Capture the cell that displays the provided text and extract its (x, y) central coordinate. 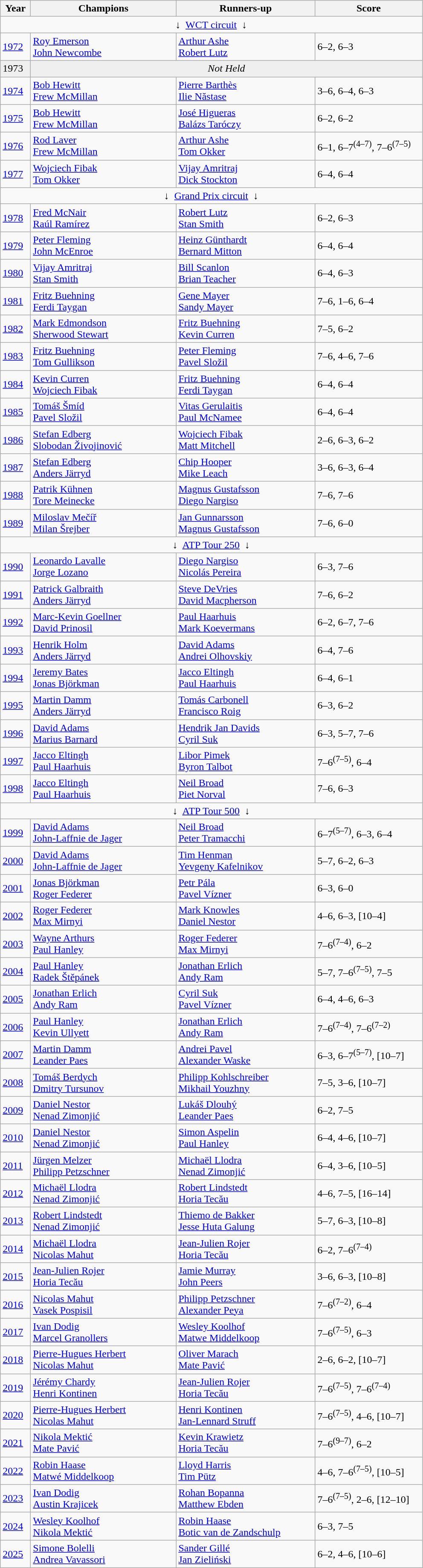
2008 (15, 1082)
1998 (15, 789)
6–3, 5–7, 7–6 (368, 733)
7–6(7–5), 6–4 (368, 761)
Nicolas Mahut Vasek Pospisil (103, 1305)
2010 (15, 1137)
Rohan Bopanna Matthew Ebden (246, 1498)
3–6, 6–3, [10–8] (368, 1276)
7–6(7–5), 4–6, [10–7] (368, 1415)
↓ ATP Tour 250 ↓ (211, 545)
David Adams Marius Barnard (103, 733)
1990 (15, 567)
1991 (15, 594)
Andrei Pavel Alexander Waske (246, 1055)
2007 (15, 1055)
6–4, 6–1 (368, 678)
1973 (15, 69)
2013 (15, 1221)
5–7, 7–6(7–5), 7–5 (368, 971)
6–1, 6–7(4–7), 7–6(7–5) (368, 146)
3–6, 6–3, 6–4 (368, 467)
Magnus Gustafsson Diego Nargiso (246, 495)
6–3, 6–2 (368, 705)
7–6(9–7), 6–2 (368, 1443)
Tomáš Šmíd Pavel Složil (103, 412)
7–5, 3–6, [10–7] (368, 1082)
David Adams Andrei Olhovskiy (246, 650)
↓ ATP Tour 500 ↓ (211, 811)
6–2, 6–2 (368, 119)
Oliver Marach Mate Pavić (246, 1360)
2018 (15, 1360)
Philipp Kohlschreiber Mikhail Youzhny (246, 1082)
7–6, 6–0 (368, 523)
Stefan Edberg Anders Järryd (103, 467)
1975 (15, 119)
Miloslav Mečíř Milan Šrejber (103, 523)
1972 (15, 47)
Jan Gunnarsson Magnus Gustafsson (246, 523)
Vijay Amritraj Stan Smith (103, 273)
1987 (15, 467)
Jeremy Bates Jonas Björkman (103, 678)
7–6(7–2), 6–4 (368, 1305)
Wayne Arthurs Paul Hanley (103, 944)
Arthur Ashe Tom Okker (246, 146)
Champions (103, 9)
↓ Grand Prix circuit ↓ (211, 196)
Not Held (226, 69)
Mark Edmondson Sherwood Stewart (103, 329)
Robin Haase Botic van de Zandschulp (246, 1526)
6–2, 7–5 (368, 1110)
Tim Henman Yevgeny Kafelnikov (246, 860)
Steve DeVries David Macpherson (246, 594)
Chip Hooper Mike Leach (246, 467)
6–3, 6–0 (368, 888)
7–6, 4–6, 7–6 (368, 356)
Ivan Dodig Marcel Granollers (103, 1332)
1976 (15, 146)
1981 (15, 301)
1993 (15, 650)
6–4, 3–6, [10–5] (368, 1166)
Wesley Koolhof Nikola Mektić (103, 1526)
7–6, 6–3 (368, 789)
4–6, 6–3, [10–4] (368, 916)
7–6(7–5), 7–6(7–4) (368, 1387)
1983 (15, 356)
2–6, 6–2, [10–7] (368, 1360)
Score (368, 9)
2006 (15, 1027)
Wojciech Fibak Tom Okker (103, 174)
Martin Damm Anders Järryd (103, 705)
Robert Lindstedt Horia Tecău (246, 1194)
7–6, 6–2 (368, 594)
7–6, 1–6, 6–4 (368, 301)
Marc-Kevin Goellner David Prinosil (103, 622)
Fred McNair Raúl Ramírez (103, 217)
Paul Hanley Kevin Ullyett (103, 1027)
Rod Laver Frew McMillan (103, 146)
Sander Gillé Jan Zieliński (246, 1554)
Robin Haase Matwé Middelkoop (103, 1471)
Philipp Petzschner Alexander Peya (246, 1305)
Ivan Dodig Austin Krajicek (103, 1498)
2000 (15, 860)
Martin Damm Leander Paes (103, 1055)
Wojciech Fibak Matt Mitchell (246, 440)
2020 (15, 1415)
6–3, 7–6 (368, 567)
Neil Broad Peter Tramacchi (246, 833)
Henrik Holm Anders Järryd (103, 650)
Robert Lutz Stan Smith (246, 217)
2023 (15, 1498)
6–2, 7–6(7–4) (368, 1249)
Neil Broad Piet Norval (246, 789)
Jamie Murray John Peers (246, 1276)
1979 (15, 246)
7–6(7–4), 7–6(7–2) (368, 1027)
Jonas Björkman Roger Federer (103, 888)
2004 (15, 971)
Bill Scanlon Brian Teacher (246, 273)
Simon Aspelin Paul Hanley (246, 1137)
2016 (15, 1305)
6–7(5–7), 6–3, 6–4 (368, 833)
Fritz Buehning Tom Gullikson (103, 356)
Thiemo de Bakker Jesse Huta Galung (246, 1221)
7–6(7–4), 6–2 (368, 944)
Tomás Carbonell Francisco Roig (246, 705)
1995 (15, 705)
Paul Hanley Radek Štěpánek (103, 971)
Mark Knowles Daniel Nestor (246, 916)
Paul Haarhuis Mark Koevermans (246, 622)
Fritz Buehning Kevin Curren (246, 329)
6–3, 7–5 (368, 1526)
Vitas Gerulaitis Paul McNamee (246, 412)
2017 (15, 1332)
1997 (15, 761)
Diego Nargiso Nicolás Pereira (246, 567)
2012 (15, 1194)
Arthur Ashe Robert Lutz (246, 47)
5–7, 6–3, [10–8] (368, 1221)
2009 (15, 1110)
1980 (15, 273)
2019 (15, 1387)
6–4, 7–6 (368, 650)
7–5, 6–2 (368, 329)
Peter Fleming Pavel Složil (246, 356)
5–7, 6–2, 6–3 (368, 860)
Gene Mayer Sandy Mayer (246, 301)
2025 (15, 1554)
2–6, 6–3, 6–2 (368, 440)
Patrick Galbraith Anders Järryd (103, 594)
Henri Kontinen Jan-Lennard Struff (246, 1415)
Peter Fleming John McEnroe (103, 246)
2021 (15, 1443)
6–4, 4–6, [10–7] (368, 1137)
Runners-up (246, 9)
↓ WCT circuit ↓ (211, 25)
2003 (15, 944)
7–6(7–5), 6–3 (368, 1332)
José Higueras Balázs Taróczy (246, 119)
Petr Pála Pavel Vízner (246, 888)
Stefan Edberg Slobodan Živojinović (103, 440)
1986 (15, 440)
1977 (15, 174)
1978 (15, 217)
7–6, 7–6 (368, 495)
6–2, 6–7, 7–6 (368, 622)
Lloyd Harris Tim Pütz (246, 1471)
2024 (15, 1526)
6–4, 6–3 (368, 273)
4–6, 7–6(7–5), [10–5] (368, 1471)
6–2, 4–6, [10–6] (368, 1554)
1992 (15, 622)
Cyril Suk Pavel Vízner (246, 999)
Jérémy Chardy Henri Kontinen (103, 1387)
7–6(7–5), 2–6, [12–10] (368, 1498)
Tomáš Berdych Dmitry Tursunov (103, 1082)
Michaël Llodra Nicolas Mahut (103, 1249)
1988 (15, 495)
6–3, 6–7(5–7), [10–7] (368, 1055)
Year (15, 9)
Kevin Curren Wojciech Fibak (103, 385)
Hendrik Jan Davids Cyril Suk (246, 733)
1985 (15, 412)
Kevin Krawietz Horia Tecău (246, 1443)
1996 (15, 733)
Nikola Mektić Mate Pavić (103, 1443)
Libor Pimek Byron Talbot (246, 761)
Roy Emerson John Newcombe (103, 47)
2022 (15, 1471)
Patrik Kühnen Tore Meinecke (103, 495)
2001 (15, 888)
Leonardo Lavalle Jorge Lozano (103, 567)
2011 (15, 1166)
Robert Lindstedt Nenad Zimonjić (103, 1221)
3–6, 6–4, 6–3 (368, 90)
1989 (15, 523)
1982 (15, 329)
Simone Bolelli Andrea Vavassori (103, 1554)
Lukáš Dlouhý Leander Paes (246, 1110)
Heinz Günthardt Bernard Mitton (246, 246)
2005 (15, 999)
1994 (15, 678)
Jürgen Melzer Philipp Petzschner (103, 1166)
4–6, 7–5, [16–14] (368, 1194)
Wesley Koolhof Matwe Middelkoop (246, 1332)
1974 (15, 90)
Vijay Amritraj Dick Stockton (246, 174)
2014 (15, 1249)
2002 (15, 916)
2015 (15, 1276)
1984 (15, 385)
1999 (15, 833)
6–4, 4–6, 6–3 (368, 999)
Pierre Barthès Ilie Năstase (246, 90)
